Search for the cell housing the specified text and yield its [X, Y] center coordinate. 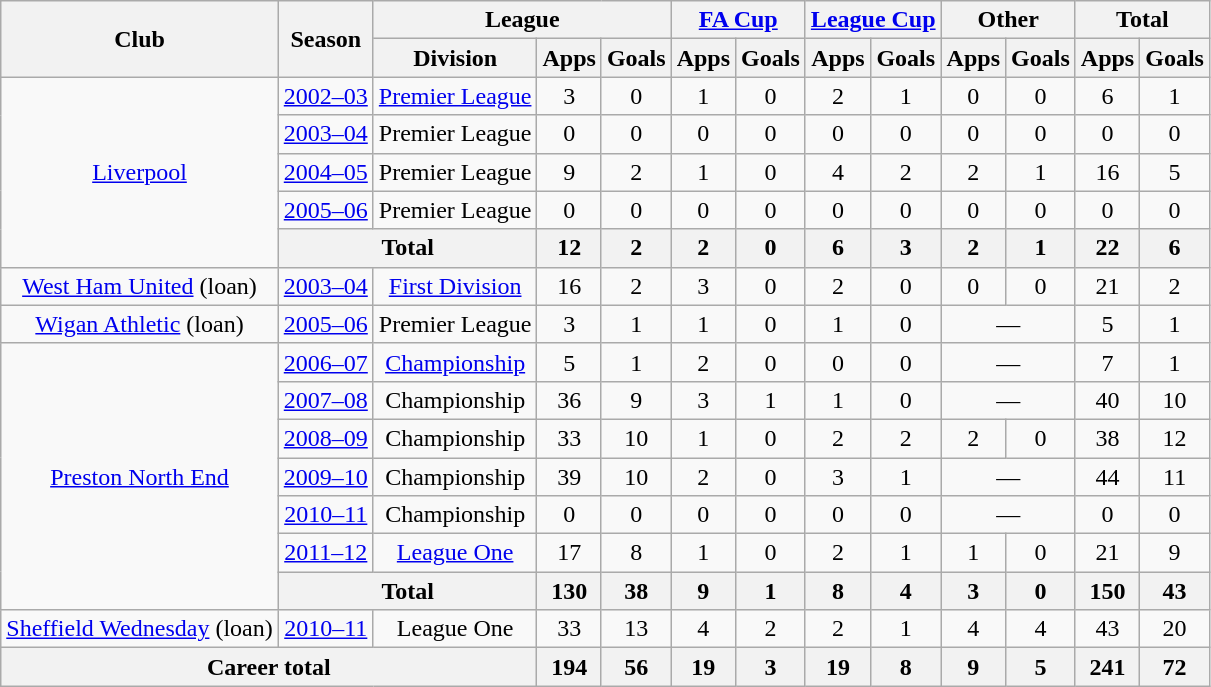
7 [1107, 362]
2002–03 [326, 96]
150 [1107, 591]
Wigan Athletic (loan) [140, 324]
11 [1175, 477]
72 [1175, 667]
241 [1107, 667]
Club [140, 39]
20 [1175, 629]
2006–07 [326, 362]
Liverpool [140, 172]
56 [636, 667]
League [522, 20]
Sheffield Wednesday (loan) [140, 629]
2009–10 [326, 477]
130 [569, 591]
2011–12 [326, 553]
Career total [269, 667]
First Division [455, 286]
2007–08 [326, 400]
194 [569, 667]
Other [1008, 20]
West Ham United (loan) [140, 286]
Season [326, 39]
39 [569, 477]
2008–09 [326, 438]
36 [569, 400]
40 [1107, 400]
13 [636, 629]
Preston North End [140, 476]
League Cup [873, 20]
44 [1107, 477]
22 [1107, 248]
2004–05 [326, 172]
Division [455, 58]
17 [569, 553]
FA Cup [738, 20]
